For the text-containing cell, return its midpoint in [X, Y] coordinate format. 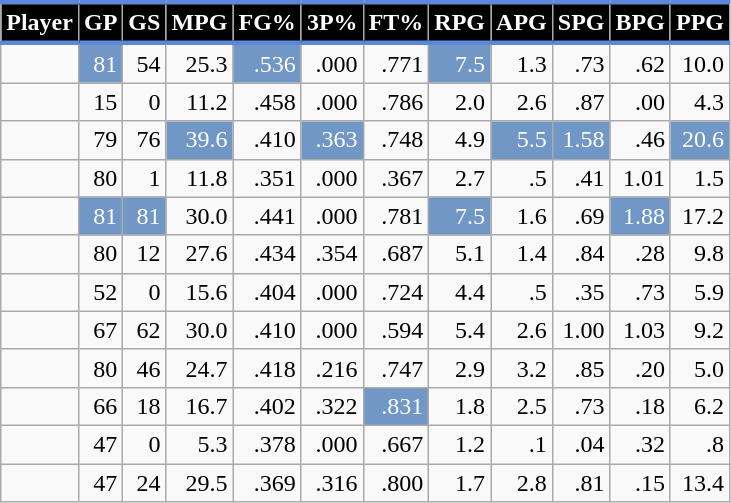
.8 [700, 444]
2.7 [460, 178]
20.6 [700, 140]
76 [144, 140]
67 [100, 330]
1.8 [460, 406]
.687 [396, 254]
62 [144, 330]
.62 [640, 63]
.216 [332, 368]
11.2 [200, 102]
.594 [396, 330]
.536 [267, 63]
54 [144, 63]
.354 [332, 254]
.434 [267, 254]
MPG [200, 22]
27.6 [200, 254]
BPG [640, 22]
1 [144, 178]
11.8 [200, 178]
1.6 [522, 216]
.1 [522, 444]
.418 [267, 368]
1.03 [640, 330]
4.9 [460, 140]
3P% [332, 22]
.369 [267, 483]
5.4 [460, 330]
12 [144, 254]
GS [144, 22]
.781 [396, 216]
.724 [396, 292]
24 [144, 483]
52 [100, 292]
.32 [640, 444]
.84 [581, 254]
1.00 [581, 330]
6.2 [700, 406]
2.8 [522, 483]
.363 [332, 140]
1.88 [640, 216]
29.5 [200, 483]
2.0 [460, 102]
.402 [267, 406]
RPG [460, 22]
.748 [396, 140]
1.7 [460, 483]
1.2 [460, 444]
1.4 [522, 254]
.322 [332, 406]
.81 [581, 483]
5.5 [522, 140]
5.3 [200, 444]
9.2 [700, 330]
.378 [267, 444]
39.6 [200, 140]
.46 [640, 140]
.41 [581, 178]
.15 [640, 483]
.18 [640, 406]
15 [100, 102]
.04 [581, 444]
Player [40, 22]
1.3 [522, 63]
4.3 [700, 102]
.316 [332, 483]
.351 [267, 178]
18 [144, 406]
17.2 [700, 216]
.771 [396, 63]
5.1 [460, 254]
5.9 [700, 292]
2.5 [522, 406]
24.7 [200, 368]
3.2 [522, 368]
25.3 [200, 63]
.87 [581, 102]
.404 [267, 292]
.667 [396, 444]
1.5 [700, 178]
1.58 [581, 140]
.747 [396, 368]
46 [144, 368]
13.4 [700, 483]
.35 [581, 292]
.786 [396, 102]
.441 [267, 216]
.69 [581, 216]
SPG [581, 22]
10.0 [700, 63]
.85 [581, 368]
APG [522, 22]
FT% [396, 22]
2.9 [460, 368]
.367 [396, 178]
.28 [640, 254]
.20 [640, 368]
4.4 [460, 292]
5.0 [700, 368]
.458 [267, 102]
9.8 [700, 254]
.831 [396, 406]
16.7 [200, 406]
PPG [700, 22]
66 [100, 406]
15.6 [200, 292]
.800 [396, 483]
FG% [267, 22]
1.01 [640, 178]
GP [100, 22]
.00 [640, 102]
79 [100, 140]
